For the text-containing cell, return its midpoint in (x, y) coordinate format. 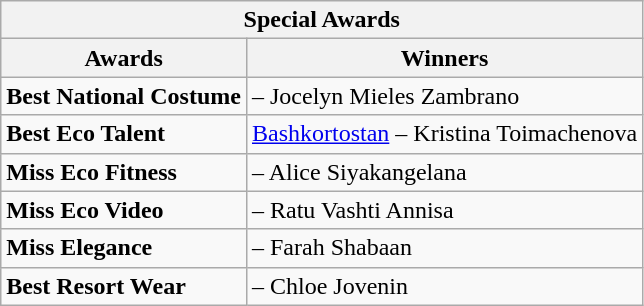
Best National Costume (124, 96)
Miss Elegance (124, 248)
Best Eco Talent (124, 134)
– Jocelyn Mieles Zambrano (444, 96)
Winners (444, 58)
– Chloe Jovenin (444, 286)
Awards (124, 58)
Bashkortostan – Kristina Toimachenova (444, 134)
Special Awards (322, 20)
– Ratu Vashti Annisa (444, 210)
– Farah Shabaan (444, 248)
Best Resort Wear (124, 286)
Miss Eco Fitness (124, 172)
Miss Eco Video (124, 210)
– Alice Siyakangelana (444, 172)
